Identify which cell holds the provided text, then report its (x, y) central coordinate. 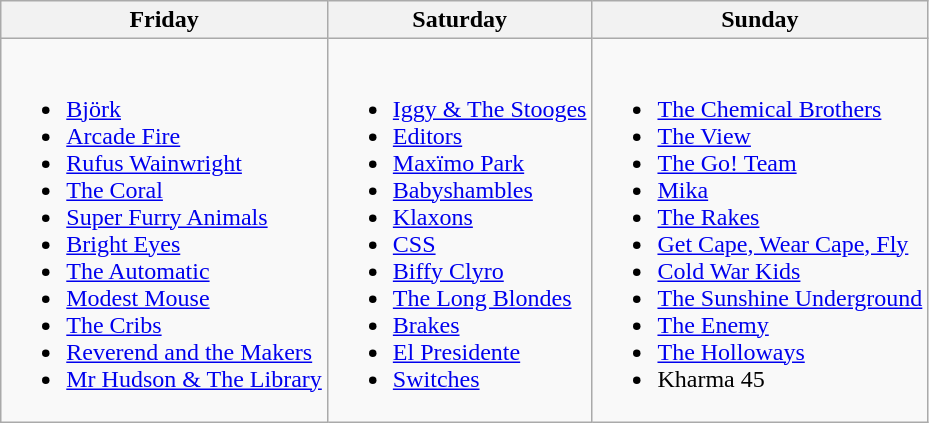
Saturday (460, 20)
Friday (164, 20)
Sunday (760, 20)
Iggy & The StoogesEditorsMaxïmo ParkBabyshamblesKlaxonsCSSBiffy ClyroThe Long BlondesBrakesEl PresidenteSwitches (460, 230)
The Chemical BrothersThe ViewThe Go! TeamMikaThe RakesGet Cape, Wear Cape, FlyCold War KidsThe Sunshine UndergroundThe EnemyThe HollowaysKharma 45 (760, 230)
